Capture the cell that displays the provided text and extract its [x, y] central coordinate. 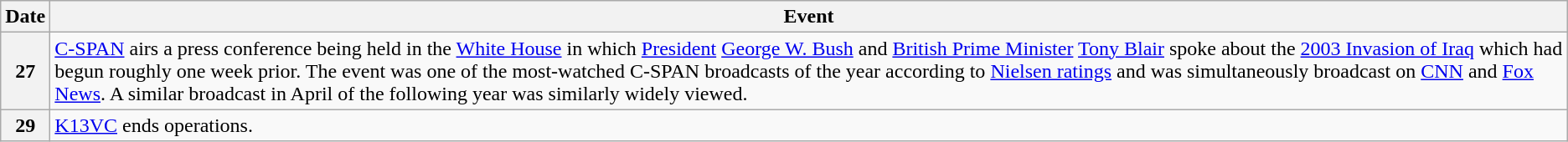
Event [809, 17]
K13VC ends operations. [809, 125]
Date [25, 17]
29 [25, 125]
27 [25, 71]
